Return [X, Y] of the center of cell containing provided text 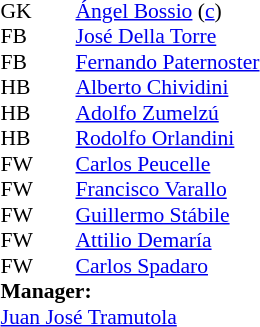
Rodolfo Orlandini [167, 139]
Guillermo Stábile [167, 215]
Attilio Demaría [167, 241]
Alberto Chividini [167, 87]
Adolfo Zumelzú [167, 113]
José Della Torre [167, 37]
Carlos Peucelle [167, 164]
Fernando Paternoster [167, 62]
Francisco Varallo [167, 189]
Manager: [130, 291]
Carlos Spadaro [167, 266]
